Return [X, Y] of the center of cell containing provided text 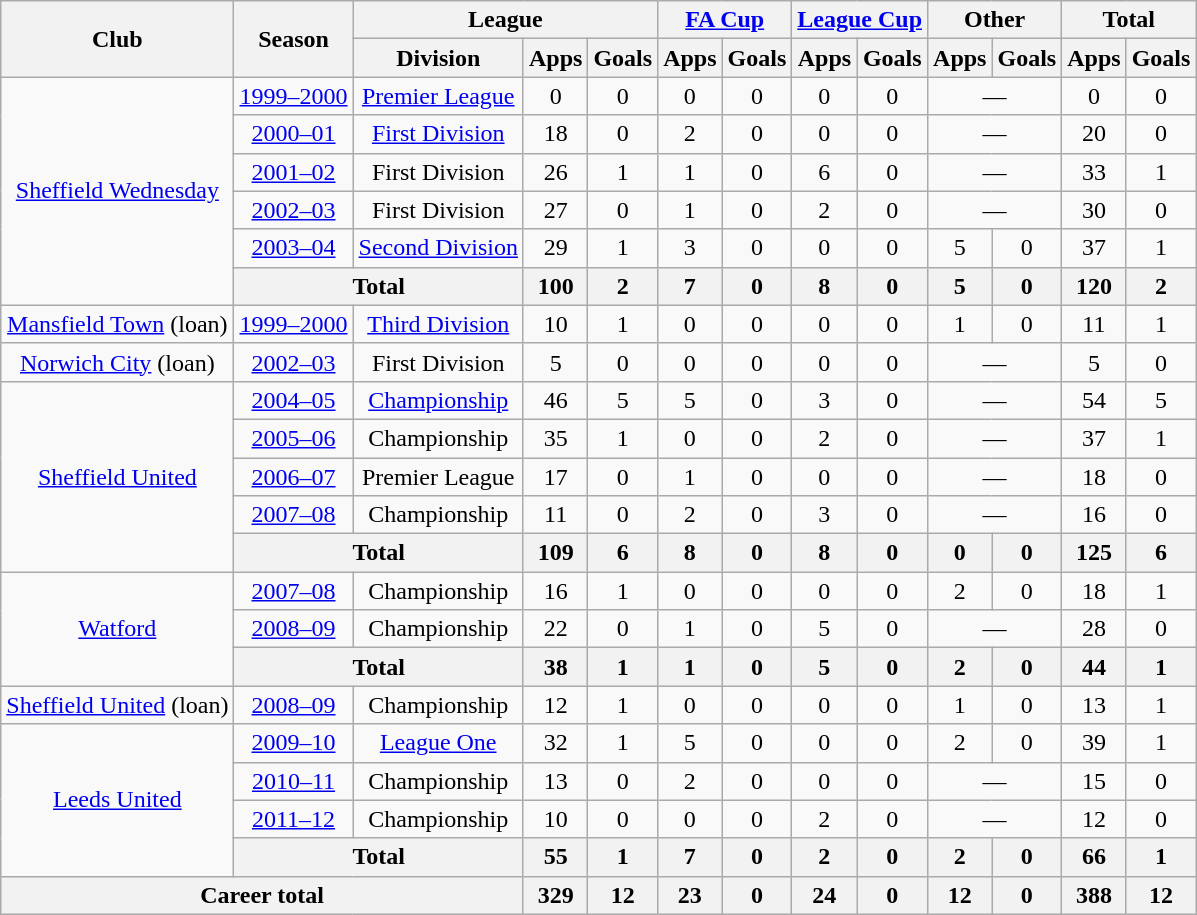
27 [555, 210]
Watford [118, 629]
24 [824, 895]
2010–11 [294, 781]
Other [995, 20]
2003–04 [294, 248]
2001–02 [294, 172]
League Cup [860, 20]
Career total [262, 895]
100 [555, 286]
2005–06 [294, 438]
22 [555, 629]
55 [555, 857]
2009–10 [294, 743]
109 [555, 553]
28 [1094, 629]
2004–05 [294, 400]
39 [1094, 743]
2000–01 [294, 134]
54 [1094, 400]
120 [1094, 286]
League [506, 20]
125 [1094, 553]
46 [555, 400]
38 [555, 667]
15 [1094, 781]
30 [1094, 210]
66 [1094, 857]
Leeds United [118, 800]
20 [1094, 134]
Second Division [438, 248]
29 [555, 248]
32 [555, 743]
33 [1094, 172]
44 [1094, 667]
388 [1094, 895]
Division [438, 58]
Season [294, 39]
Mansfield Town (loan) [118, 324]
23 [690, 895]
Third Division [438, 324]
Sheffield United (loan) [118, 705]
Club [118, 39]
26 [555, 172]
Norwich City (loan) [118, 362]
2011–12 [294, 819]
Sheffield United [118, 476]
35 [555, 438]
2006–07 [294, 477]
17 [555, 477]
League One [438, 743]
Sheffield Wednesday [118, 191]
329 [555, 895]
FA Cup [725, 20]
